Find where the given text appears and provide that cell's center as [x, y] coordinate. 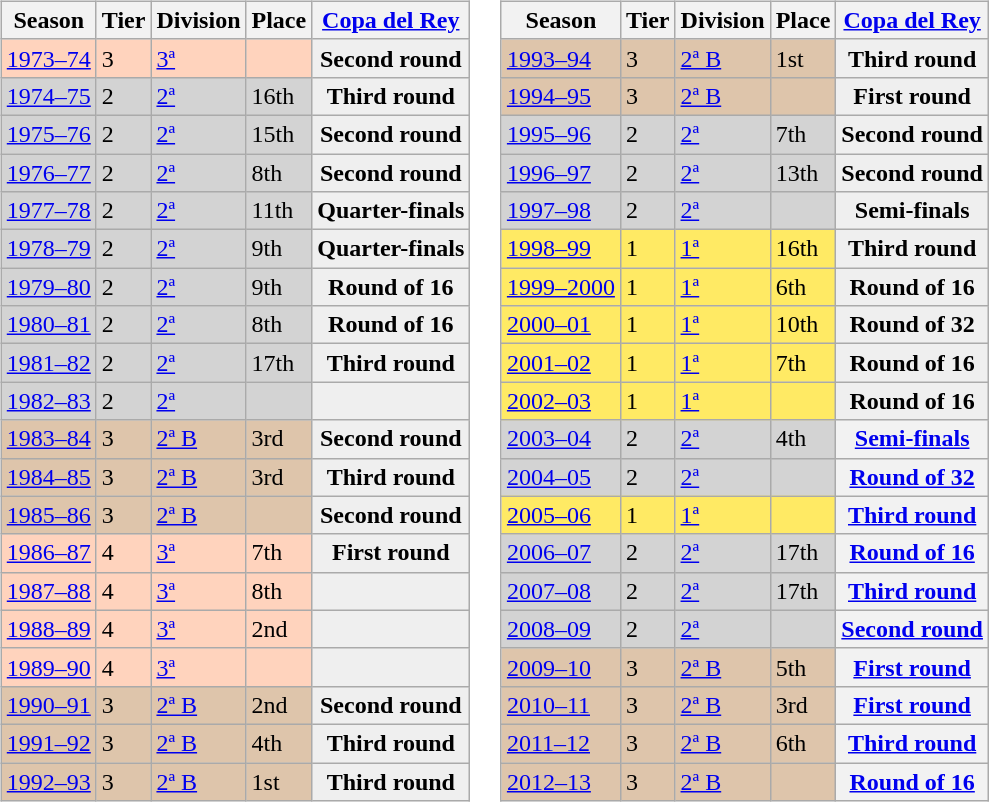
1997–98 [560, 211]
1996–97 [560, 173]
2008–09 [560, 629]
15th [279, 134]
1987–88 [48, 591]
1977–78 [48, 211]
2011–12 [560, 743]
2000–01 [560, 325]
1991–92 [48, 743]
2004–05 [560, 477]
1981–82 [48, 363]
10th [803, 325]
1993–94 [560, 58]
1982–83 [48, 401]
1995–96 [560, 134]
1984–85 [48, 477]
1980–81 [48, 325]
1986–87 [48, 553]
1992–93 [48, 781]
1985–86 [48, 515]
1998–99 [560, 249]
1976–77 [48, 173]
2010–11 [560, 705]
2002–03 [560, 401]
1975–76 [48, 134]
2009–10 [560, 667]
5th [803, 667]
2003–04 [560, 439]
1994–95 [560, 96]
11th [279, 211]
1979–80 [48, 287]
2001–02 [560, 363]
2007–08 [560, 591]
1988–89 [48, 629]
1973–74 [48, 58]
1990–91 [48, 705]
13th [803, 173]
1983–84 [48, 439]
1974–75 [48, 96]
1989–90 [48, 667]
2005–06 [560, 515]
2006–07 [560, 553]
2012–13 [560, 781]
1978–79 [48, 249]
1999–2000 [560, 287]
